Provide the [x, y] coordinate of the cell's center where the given text is located.  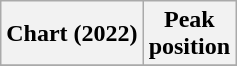
Peakposition [189, 34]
Chart (2022) [72, 34]
